For the text-containing cell, return its midpoint in (x, y) coordinate format. 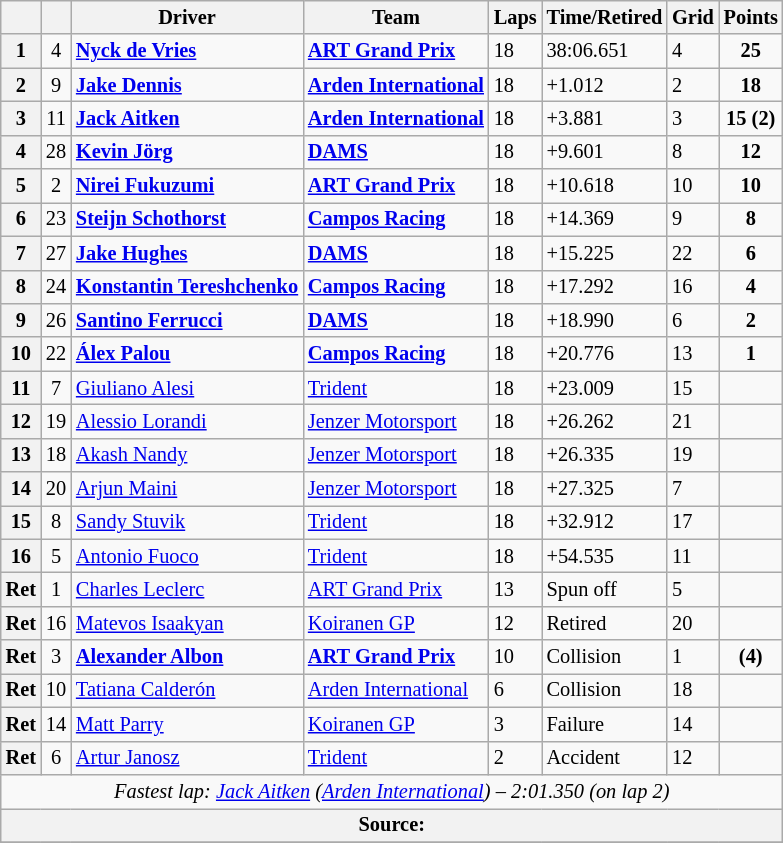
Jake Hughes (187, 253)
+18.990 (605, 320)
Artur Janosz (187, 758)
+14.369 (605, 219)
+10.618 (605, 186)
+3.881 (605, 118)
Spun off (605, 589)
Jake Dennis (187, 85)
+26.262 (605, 421)
+23.009 (605, 388)
Steijn Schothorst (187, 219)
Nirei Fukuzumi (187, 186)
+27.325 (605, 489)
Laps (516, 17)
21 (693, 421)
Jack Aitken (187, 118)
Kevin Jörg (187, 152)
+20.776 (605, 354)
Time/Retired (605, 17)
Points (751, 17)
Álex Palou (187, 354)
Giuliano Alesi (187, 388)
25 (751, 51)
Santino Ferrucci (187, 320)
Accident (605, 758)
Matevos Isaakyan (187, 623)
(4) (751, 657)
+15.225 (605, 253)
15 (2) (751, 118)
Alexander Albon (187, 657)
Nyck de Vries (187, 51)
23 (56, 219)
Team (396, 17)
Source: (392, 825)
Grid (693, 17)
24 (56, 287)
+32.912 (605, 522)
Akash Nandy (187, 455)
17 (693, 522)
Alessio Lorandi (187, 421)
Sandy Stuvik (187, 522)
Matt Parry (187, 724)
+26.335 (605, 455)
Retired (605, 623)
38:06.651 (605, 51)
28 (56, 152)
Fastest lap: Jack Aitken (Arden International) – 2:01.350 (on lap 2) (392, 791)
+1.012 (605, 85)
Antonio Fuoco (187, 556)
27 (56, 253)
Konstantin Tereshchenko (187, 287)
Charles Leclerc (187, 589)
+9.601 (605, 152)
Failure (605, 724)
Tatiana Calderón (187, 690)
Arjun Maini (187, 489)
+17.292 (605, 287)
26 (56, 320)
+54.535 (605, 556)
Driver (187, 17)
